Capture the cell that displays the provided text and extract its (x, y) central coordinate. 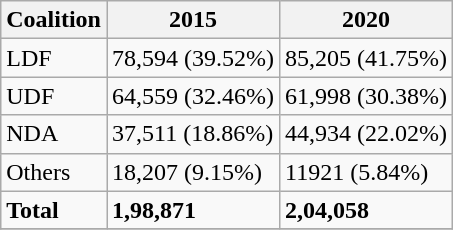
85,205 (41.75%) (366, 58)
78,594 (39.52%) (192, 58)
2015 (192, 20)
37,511 (18.86%) (192, 134)
Coalition (54, 20)
LDF (54, 58)
64,559 (32.46%) (192, 96)
61,998 (30.38%) (366, 96)
Others (54, 172)
UDF (54, 96)
1,98,871 (192, 210)
2,04,058 (366, 210)
NDA (54, 134)
Total (54, 210)
44,934 (22.02%) (366, 134)
18,207 (9.15%) (192, 172)
11921 (5.84%) (366, 172)
2020 (366, 20)
